Detect which cell encompasses the target text, then output its (X, Y) center coordinate. 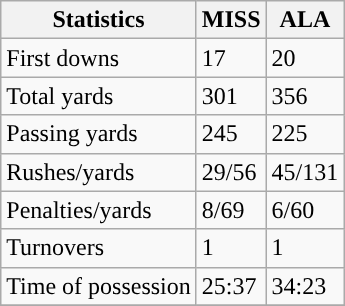
Time of possession (99, 286)
20 (305, 58)
Statistics (99, 20)
6/60 (305, 210)
First downs (99, 58)
245 (231, 134)
Passing yards (99, 134)
Turnovers (99, 248)
Penalties/yards (99, 210)
Total yards (99, 96)
29/56 (231, 172)
25:37 (231, 286)
ALA (305, 20)
356 (305, 96)
34:23 (305, 286)
8/69 (231, 210)
MISS (231, 20)
Rushes/yards (99, 172)
45/131 (305, 172)
301 (231, 96)
225 (305, 134)
17 (231, 58)
